From the cell containing the given text, extract its center point as [x, y] coordinate. 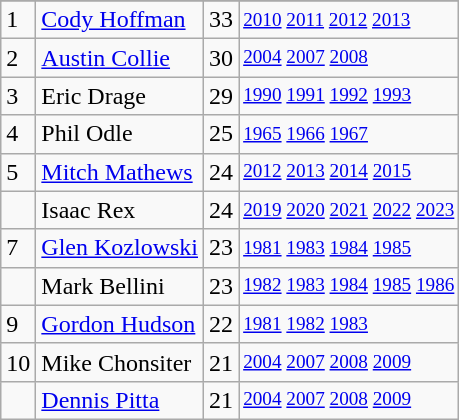
Dennis Pitta [120, 400]
3 [18, 96]
1982 1983 1984 1985 1986 [349, 286]
Cody Hoffman [120, 20]
Mitch Mathews [120, 172]
1981 1982 1983 [349, 324]
1965 1966 1967 [349, 134]
10 [18, 362]
1981 1983 1984 1985 [349, 248]
22 [222, 324]
Glen Kozlowski [120, 248]
30 [222, 58]
33 [222, 20]
Mark Bellini [120, 286]
7 [18, 248]
Austin Collie [120, 58]
Isaac Rex [120, 210]
2019 2020 2021 2022 2023 [349, 210]
4 [18, 134]
9 [18, 324]
2004 2007 2008 [349, 58]
2010 2011 2012 2013 [349, 20]
25 [222, 134]
29 [222, 96]
Phil Odle [120, 134]
Gordon Hudson [120, 324]
2 [18, 58]
5 [18, 172]
1990 1991 1992 1993 [349, 96]
1 [18, 20]
Mike Chonsiter [120, 362]
2012 2013 2014 2015 [349, 172]
Eric Drage [120, 96]
